Identify which cell holds the provided text, then report its [X, Y] central coordinate. 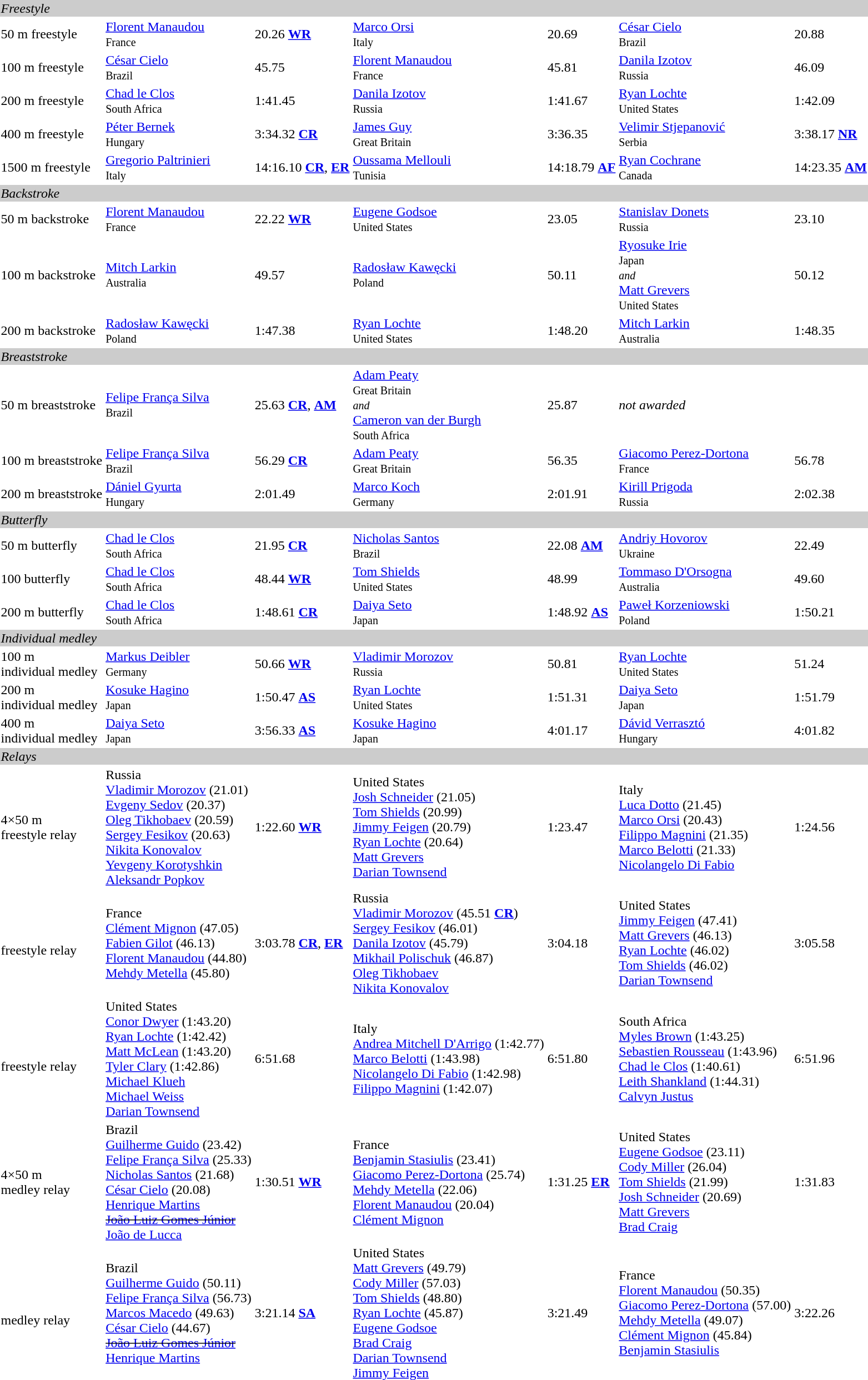
48.99 [581, 579]
Relays [434, 756]
48.44 WR [302, 579]
49.57 [302, 275]
Markus Deibler Germany [179, 664]
400 mindividual medley [52, 731]
50 m backstroke [52, 219]
1:31.25 ER [581, 1182]
25.87 [581, 405]
1:41.67 [581, 101]
22.22 WR [302, 219]
ItalyLuca Dotto (21.45)Marco Orsi (20.43)Filippo Magnini (21.35)Marco Belotti (21.33)Nicolangelo Di Fabio [705, 827]
1:50.21 [831, 612]
Marco Orsi Italy [449, 34]
3:03.78 CR, ER [302, 943]
3:05.58 [831, 943]
56.35 [581, 461]
Péter Bernek Hungary [179, 134]
Breaststroke [434, 357]
Kirill Prigoda Russia [705, 494]
45.75 [302, 68]
1:23.47 [581, 827]
45.81 [581, 68]
Adam Peaty Great Britain [449, 461]
20.26 WR [302, 34]
Backstroke [434, 193]
20.88 [831, 34]
14:16.10 CR, ER [302, 168]
200 m backstroke [52, 331]
22.49 [831, 545]
22.08 AM [581, 545]
56.78 [831, 461]
Adam Peaty Great Britain andCameron van der Burgh South Africa [449, 405]
3:34.32 CR [302, 134]
6:51.96 [831, 1058]
4:01.17 [581, 731]
Gregorio Paltrinieri Italy [179, 168]
4×50 mfreestyle relay [52, 827]
FranceClément Mignon (47.05)Fabien Gilot (46.13)Florent Manaudou (44.80)Mehdy Metella (45.80) [179, 943]
Tommaso D'Orsogna Australia [705, 579]
50 m breaststroke [52, 405]
1:48.92 AS [581, 612]
1:42.09 [831, 101]
South AfricaMyles Brown (1:43.25)Sebastien Rousseau (1:43.96)Chad le Clos (1:40.61)Leith Shankland (1:44.31)Calvyn Justus [705, 1058]
RussiaVladimir Morozov (45.51 CR)Sergey Fesikov (46.01)Danila Izotov (45.79)Mikhail Polischuk (46.87)Oleg TikhobaevNikita Konovalov [449, 943]
200 mindividual medley [52, 697]
James Guy Great Britain [449, 134]
Dávid Verrasztó Hungary [705, 731]
51.24 [831, 664]
50.11 [581, 275]
Vladimir Morozov Russia [449, 664]
United StatesJosh Schneider (21.05)Tom Shields (20.99)Jimmy Feigen (20.79)Ryan Lochte (20.64)Matt GreversDarian Townsend [449, 827]
25.63 CR, AM [302, 405]
Velimir Stjepanović Serbia [705, 134]
50 m butterfly [52, 545]
1500 m freestyle [52, 168]
1:30.51 WR [302, 1182]
Oussama Mellouli Tunisia [449, 168]
1:24.56 [831, 827]
Giacomo Perez-Dortona France [705, 461]
1:22.60 WR [302, 827]
RussiaVladimir Morozov (21.01)Evgeny Sedov (20.37)Oleg Tikhobaev (20.59)Sergey Fesikov (20.63)Nikita KonovalovYevgeny KorotyshkinAleksandr Popkov [179, 827]
ItalyAndrea Mitchell D'Arrigo (1:42.77)Marco Belotti (1:43.98)Nicolangelo Di Fabio (1:42.98)Filippo Magnini (1:42.07) [449, 1058]
50.81 [581, 664]
2:01.91 [581, 494]
100 m freestyle [52, 68]
Marco Koch Germany [449, 494]
1:51.79 [831, 697]
4:01.82 [831, 731]
Stanislav Donets Russia [705, 219]
Nicholas Santos Brazil [449, 545]
50.66 WR [302, 664]
United StatesJimmy Feigen (47.41)Matt Grevers (46.13)Ryan Lochte (46.02)Tom Shields (46.02)Darian Townsend [705, 943]
200 m breaststroke [52, 494]
Andriy Hovorov Ukraine [705, 545]
1:50.47 AS [302, 697]
Tom Shields United States [449, 579]
4×50 mmedley relay [52, 1182]
3:56.33 AS [302, 731]
Eugene Godsoe United States [449, 219]
2:01.49 [302, 494]
100 m breaststroke [52, 461]
Paweł Korzeniowski Poland [705, 612]
1:48.20 [581, 331]
3:36.35 [581, 134]
6:51.68 [302, 1058]
1:48.35 [831, 331]
2:02.38 [831, 494]
20.69 [581, 34]
21.95 CR [302, 545]
3:04.18 [581, 943]
46.09 [831, 68]
200 m butterfly [52, 612]
Ryosuke Irie Japan andMatt Grevers United States [705, 275]
Butterfly [434, 520]
100 m backstroke [52, 275]
49.60 [831, 579]
not awarded [743, 405]
1:48.61 CR [302, 612]
1:51.31 [581, 697]
1:31.83 [831, 1182]
50.12 [831, 275]
FranceBenjamin Stasiulis (23.41)Giacomo Perez-Dortona (25.74)Mehdy Metella (22.06)Florent Manaudou (20.04)Clément Mignon [449, 1182]
14:18.79 AF [581, 168]
14:23.35 AM [831, 168]
23.05 [581, 219]
6:51.80 [581, 1058]
United StatesConor Dwyer (1:43.20)Ryan Lochte (1:42.42)Matt McLean (1:43.20)Tyler Clary (1:42.86)Michael KluehMichael WeissDarian Townsend [179, 1058]
Freestyle [434, 8]
400 m freestyle [52, 134]
Individual medley [434, 638]
100 mindividual medley [52, 664]
Dániel Gyurta Hungary [179, 494]
3:38.17 NR [831, 134]
BrazilGuilherme Guido (23.42)Felipe França Silva (25.33)Nicholas Santos (21.68)César Cielo (20.08)Henrique MartinsJoão Luiz Gomes JúniorJoão de Lucca [179, 1182]
23.10 [831, 219]
56.29 CR [302, 461]
1:47.38 [302, 331]
50 m freestyle [52, 34]
200 m freestyle [52, 101]
100 butterfly [52, 579]
Ryan Cochrane Canada [705, 168]
1:41.45 [302, 101]
United StatesEugene Godsoe (23.11)Cody Miller (26.04)Tom Shields (21.99)Josh Schneider (20.69)Matt GreversBrad Craig [705, 1182]
